Extract the (X, Y) coordinate from the center of the cell holding the provided text.  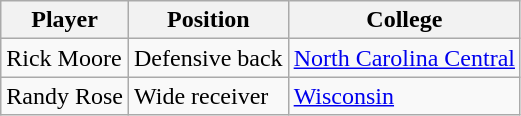
Wisconsin (404, 96)
College (404, 20)
Player (65, 20)
Wide receiver (208, 96)
Position (208, 20)
Defensive back (208, 58)
Randy Rose (65, 96)
Rick Moore (65, 58)
North Carolina Central (404, 58)
